Scan for the cell matching the given text and deliver its [x, y] coordinate at center. 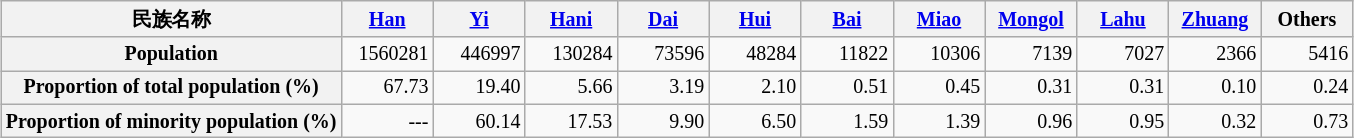
0.73 [1307, 120]
446997 [479, 54]
Proportion of total population (%) [171, 88]
5416 [1307, 54]
Others [1307, 19]
130284 [571, 54]
1560281 [387, 54]
48284 [755, 54]
Zhuang [1215, 19]
19.40 [479, 88]
0.24 [1307, 88]
9.90 [663, 120]
2.10 [755, 88]
7027 [1123, 54]
0.95 [1123, 120]
民族名称 [171, 19]
10306 [939, 54]
0.10 [1215, 88]
60.14 [479, 120]
11822 [847, 54]
Proportion of minority population (%) [171, 120]
Hui [755, 19]
67.73 [387, 88]
2366 [1215, 54]
73596 [663, 54]
1.39 [939, 120]
Yi [479, 19]
0.96 [1031, 120]
Han [387, 19]
--- [387, 120]
Bai [847, 19]
Dai [663, 19]
Population [171, 54]
17.53 [571, 120]
0.45 [939, 88]
7139 [1031, 54]
3.19 [663, 88]
1.59 [847, 120]
5.66 [571, 88]
Miao [939, 19]
6.50 [755, 120]
0.32 [1215, 120]
Mongol [1031, 19]
Hani [571, 19]
Lahu [1123, 19]
0.51 [847, 88]
